Return the [X, Y] coordinate for the center point of the cell that contains the specified text.  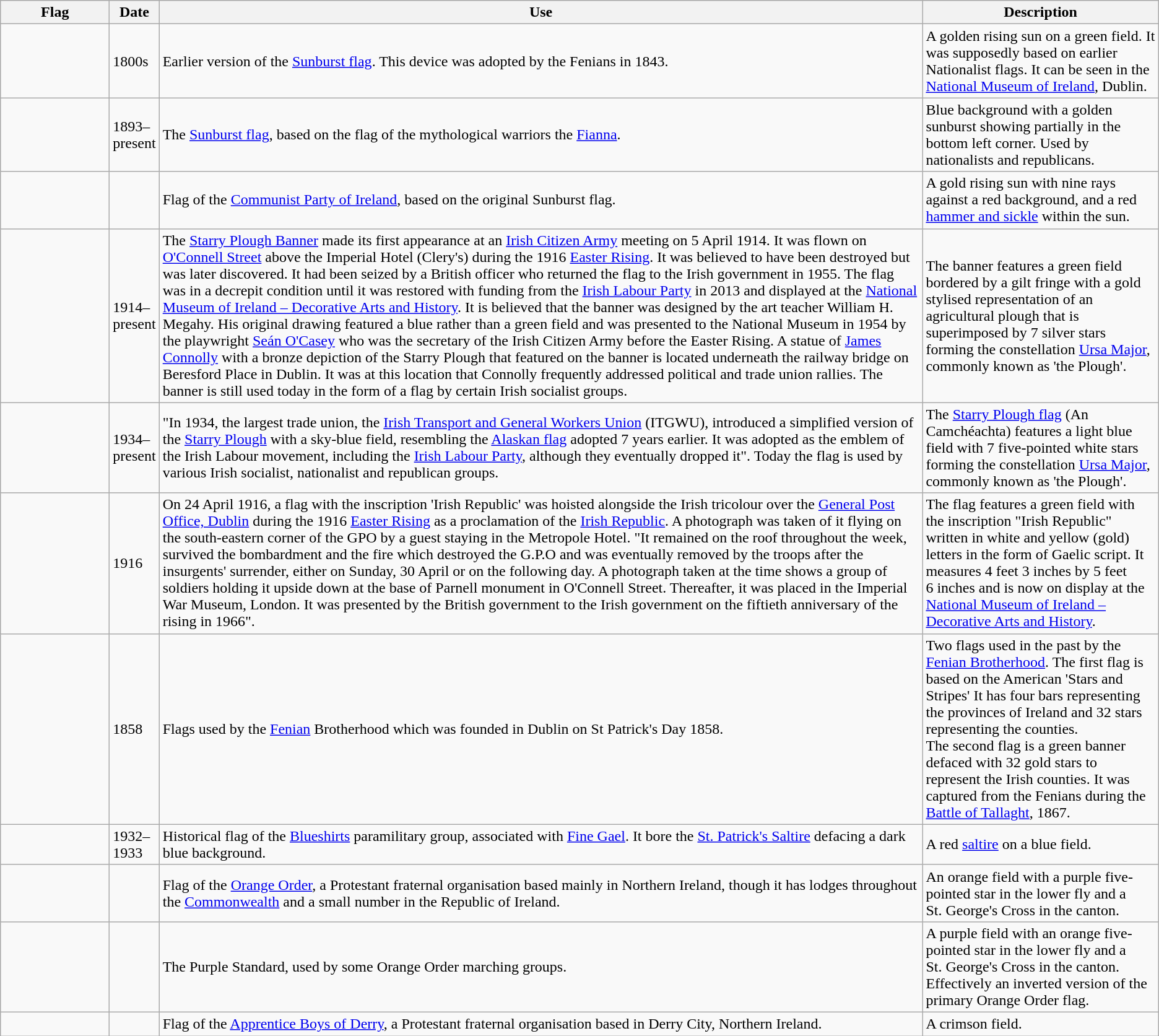
1932–1933 [134, 845]
Flag [55, 12]
An orange field with a purple five-pointed star in the lower fly and a St. George's Cross in the canton. [1040, 893]
Blue background with a golden sunburst showing partially in the bottom left corner. Used by nationalists and republicans. [1040, 135]
Use [541, 12]
1858 [134, 729]
A crimson field. [1040, 1024]
Earlier version of the Sunburst flag. This device was adopted by the Fenians in 1843. [541, 61]
1893–present [134, 135]
Flags used by the Fenian Brotherhood which was founded in Dublin on St Patrick's Day 1858. [541, 729]
1914–present [134, 316]
Description [1040, 12]
Date [134, 12]
The Sunburst flag, based on the flag of the mythological warriors the Fianna. [541, 135]
1934–present [134, 448]
A red saltire on a blue field. [1040, 845]
Flag of the Apprentice Boys of Derry, a Protestant fraternal organisation based in Derry City, Northern Ireland. [541, 1024]
Flag of the Communist Party of Ireland, based on the original Sunburst flag. [541, 200]
A gold rising sun with nine rays against a red background, and a red hammer and sickle within the sun. [1040, 200]
1800s [134, 61]
A golden rising sun on a green field. It was supposedly based on earlier Nationalist flags. It can be seen in the National Museum of Ireland, Dublin. [1040, 61]
Historical flag of the Blueshirts paramilitary group, associated with Fine Gael. It bore the St. Patrick's Saltire defacing a dark blue background. [541, 845]
The Purple Standard, used by some Orange Order marching groups. [541, 967]
1916 [134, 564]
